Find where the given text appears and provide that cell's center as [X, Y] coordinate. 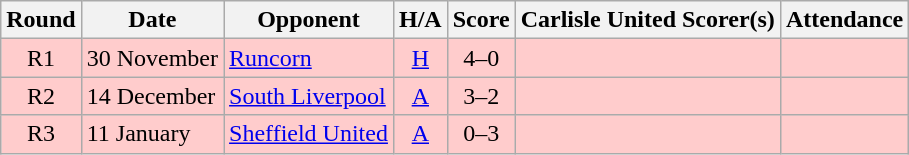
Attendance [844, 20]
14 December [152, 96]
H [420, 58]
R3 [41, 134]
11 January [152, 134]
Opponent [309, 20]
H/A [420, 20]
0–3 [481, 134]
30 November [152, 58]
R2 [41, 96]
South Liverpool [309, 96]
R1 [41, 58]
Runcorn [309, 58]
Score [481, 20]
4–0 [481, 58]
3–2 [481, 96]
Carlisle United Scorer(s) [648, 20]
Date [152, 20]
Round [41, 20]
Sheffield United [309, 134]
